Pinpoint the cell where the given text exists, returning its (x, y) midpoint coordinate. 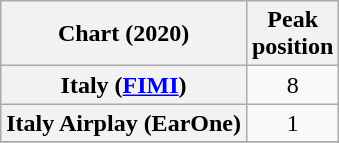
Italy (FIMI) (124, 85)
8 (292, 85)
Chart (2020) (124, 34)
Peakposition (292, 34)
Italy Airplay (EarOne) (124, 123)
1 (292, 123)
